Extract the (X, Y) coordinate from the center of the cell holding the provided text.  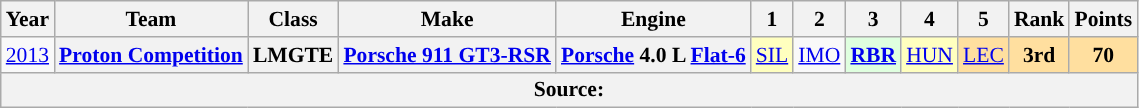
Porsche 4.0 L Flat-6 (654, 55)
IMO (819, 55)
LMGTE (293, 55)
2 (819, 19)
HUN (930, 55)
2013 (28, 55)
Engine (654, 19)
Year (28, 19)
Porsche 911 GT3-RSR (447, 55)
5 (984, 19)
Source: (569, 90)
3 (873, 19)
RBR (873, 55)
Points (1103, 19)
SIL (772, 55)
LEC (984, 55)
1 (772, 19)
Rank (1040, 19)
70 (1103, 55)
Class (293, 19)
3rd (1040, 55)
Make (447, 19)
Proton Competition (151, 55)
Team (151, 19)
4 (930, 19)
